Identify which cell holds the provided text, then report its [X, Y] central coordinate. 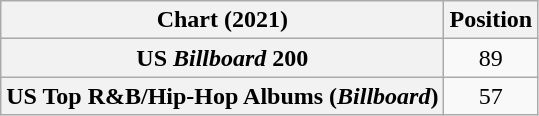
Chart (2021) [222, 20]
89 [491, 58]
US Top R&B/Hip-Hop Albums (Billboard) [222, 96]
Position [491, 20]
US Billboard 200 [222, 58]
57 [491, 96]
